Capture the cell that displays the provided text and extract its (x, y) central coordinate. 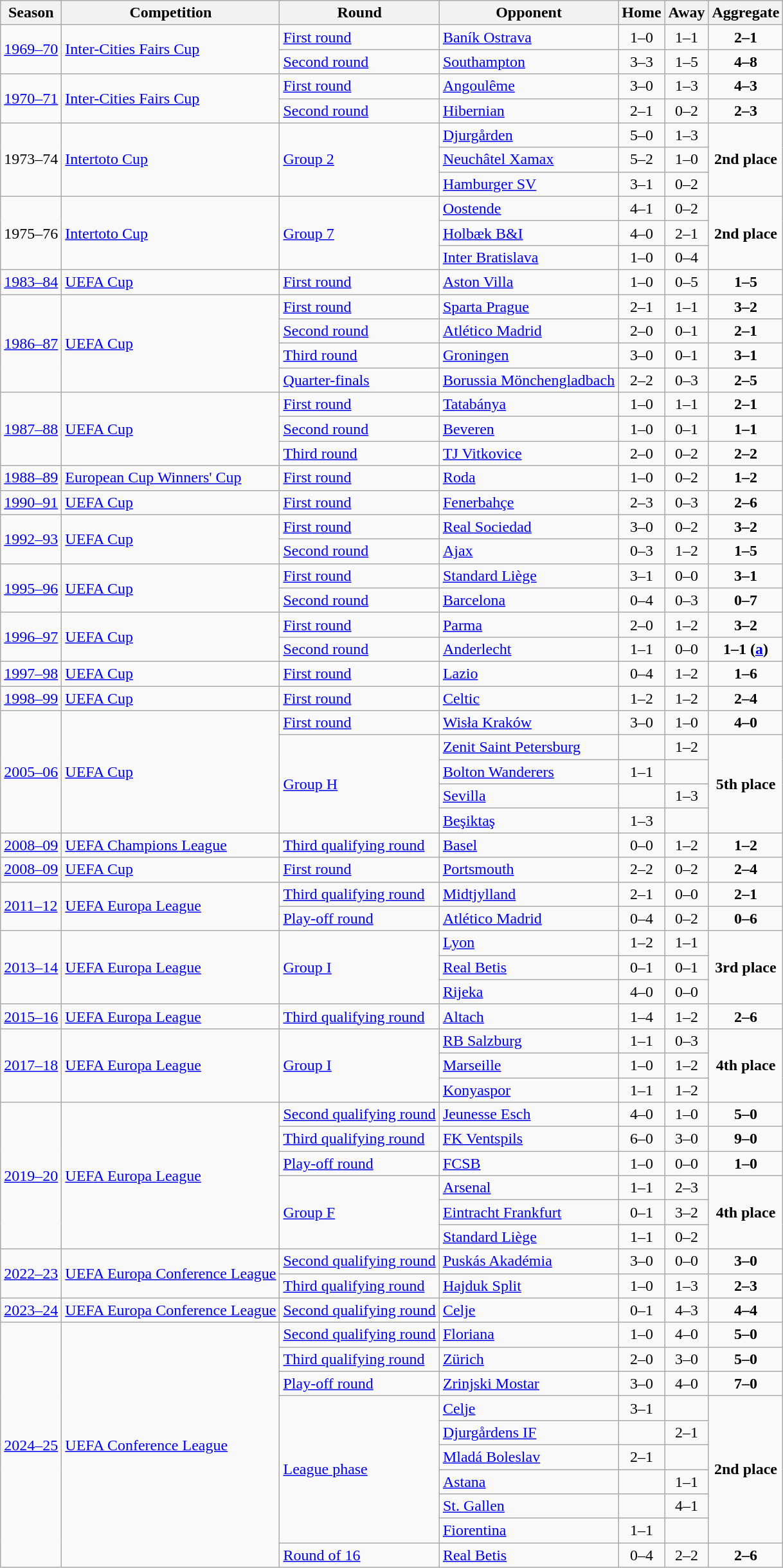
Celtic (528, 698)
Group F (359, 1212)
Angoulême (528, 86)
1988–89 (31, 478)
2023–24 (31, 1310)
FCSB (528, 1163)
Midtjylland (528, 894)
Away (687, 13)
Lyon (528, 943)
Group 2 (359, 160)
2022–23 (31, 1273)
1998–99 (31, 698)
Hamburger SV (528, 184)
Wisła Kraków (528, 723)
5–2 (642, 160)
Groningen (528, 356)
3rd place (746, 967)
Sevilla (528, 796)
UEFA Champions League (171, 845)
Marseille (528, 1065)
2–5 (746, 380)
1995–96 (31, 588)
Holbæk B&I (528, 233)
Aston Villa (528, 282)
Zrinjski Mostar (528, 1383)
Portsmouth (528, 870)
1–4 (642, 1016)
Oostende (528, 208)
Zenit Saint Petersburg (528, 747)
1–6 (746, 673)
4–8 (746, 62)
Aggregate (746, 13)
Konyaspor (528, 1090)
Borussia Mönchengladbach (528, 380)
Season (31, 13)
2024–25 (31, 1445)
Sparta Prague (528, 307)
Arsenal (528, 1188)
Basel (528, 845)
Competition (171, 13)
6–0 (642, 1139)
Djurgårdens IF (528, 1432)
Opponent (528, 13)
7–0 (746, 1383)
UEFA Conference League (171, 1445)
Barcelona (528, 600)
Jeunesse Esch (528, 1115)
1975–76 (31, 233)
Group 7 (359, 233)
1–1 (a) (746, 649)
League phase (359, 1469)
Bolton Wanderers (528, 772)
Home (642, 13)
1986–87 (31, 343)
2011–12 (31, 906)
Round of 16 (359, 1555)
1973–74 (31, 160)
Parma (528, 624)
Tatabánya (528, 405)
Zürich (528, 1359)
FK Ventspils (528, 1139)
2019–20 (31, 1176)
Astana (528, 1481)
2005–06 (31, 772)
1992–93 (31, 539)
Rijeka (528, 992)
9–0 (746, 1139)
Quarter-finals (359, 380)
4–4 (746, 1310)
0–5 (687, 282)
Ajax (528, 551)
St. Gallen (528, 1506)
2013–14 (31, 967)
Group H (359, 784)
Djurgården (528, 135)
Roda (528, 478)
1987–88 (31, 429)
1996–97 (31, 637)
1970–71 (31, 98)
Puskás Akadémia (528, 1261)
0–6 (746, 918)
3–3 (642, 62)
Southampton (528, 62)
European Cup Winners' Cup (171, 478)
1990–91 (31, 502)
Round (359, 13)
1969–70 (31, 50)
Inter Bratislava (528, 257)
Floriana (528, 1335)
0–7 (746, 600)
2017–18 (31, 1065)
TJ Vitkovice (528, 453)
Anderlecht (528, 649)
Eintracht Frankfurt (528, 1212)
1997–98 (31, 673)
2015–16 (31, 1016)
Beşiktaş (528, 821)
Mladá Boleslav (528, 1457)
Real Sociedad (528, 527)
5th place (746, 784)
Hajduk Split (528, 1286)
Lazio (528, 673)
Neuchâtel Xamax (528, 160)
RB Salzburg (528, 1041)
Hibernian (528, 111)
Beveren (528, 429)
Altach (528, 1016)
Baník Ostrava (528, 37)
1983–84 (31, 282)
Fiorentina (528, 1531)
Fenerbahçe (528, 502)
